Locate the cell with the specified text and output its (X, Y) center coordinate. 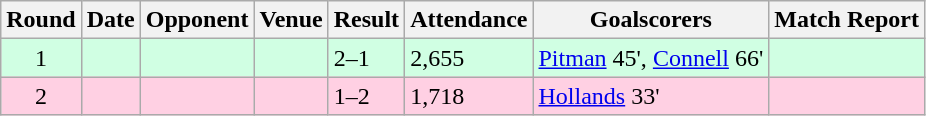
Round (41, 20)
Attendance (469, 20)
2–1 (366, 58)
Date (110, 20)
2 (41, 96)
Goalscorers (651, 20)
Opponent (197, 20)
Match Report (847, 20)
1 (41, 58)
Pitman 45', Connell 66' (651, 58)
Venue (291, 20)
1–2 (366, 96)
Result (366, 20)
2,655 (469, 58)
Hollands 33' (651, 96)
1,718 (469, 96)
